Scan for the cell matching the given text and deliver its (x, y) coordinate at center. 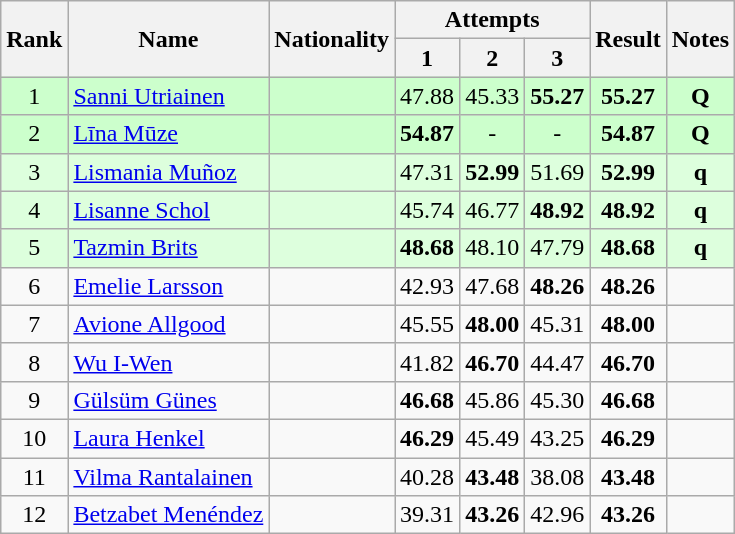
Lismania Muñoz (168, 172)
39.31 (428, 515)
Name (168, 39)
Vilma Rantalainen (168, 477)
Rank (34, 39)
47.88 (428, 96)
10 (34, 438)
Tazmin Brits (168, 248)
45.74 (428, 210)
Laura Henkel (168, 438)
Betzabet Menéndez (168, 515)
Līna Mūze (168, 134)
Emelie Larsson (168, 286)
42.93 (428, 286)
Result (628, 39)
12 (34, 515)
6 (34, 286)
42.96 (558, 515)
47.68 (492, 286)
46.77 (492, 210)
43.25 (558, 438)
40.28 (428, 477)
45.31 (558, 324)
Sanni Utriainen (168, 96)
51.69 (558, 172)
45.33 (492, 96)
47.31 (428, 172)
45.55 (428, 324)
4 (34, 210)
11 (34, 477)
47.79 (558, 248)
Nationality (332, 39)
45.86 (492, 400)
Attempts (492, 20)
41.82 (428, 362)
45.49 (492, 438)
Gülsüm Günes (168, 400)
38.08 (558, 477)
Notes (700, 39)
Wu I-Wen (168, 362)
8 (34, 362)
48.10 (492, 248)
9 (34, 400)
45.30 (558, 400)
7 (34, 324)
5 (34, 248)
44.47 (558, 362)
Avione Allgood (168, 324)
Lisanne Schol (168, 210)
